Capture the cell that displays the provided text and extract its (X, Y) central coordinate. 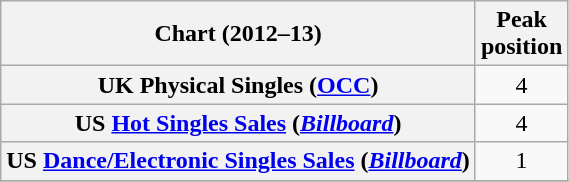
UK Physical Singles (OCC) (238, 85)
1 (521, 161)
Chart (2012–13) (238, 34)
Peakposition (521, 34)
US Dance/Electronic Singles Sales (Billboard) (238, 161)
US Hot Singles Sales (Billboard) (238, 123)
